Scan for the cell matching the given text and deliver its [x, y] coordinate at center. 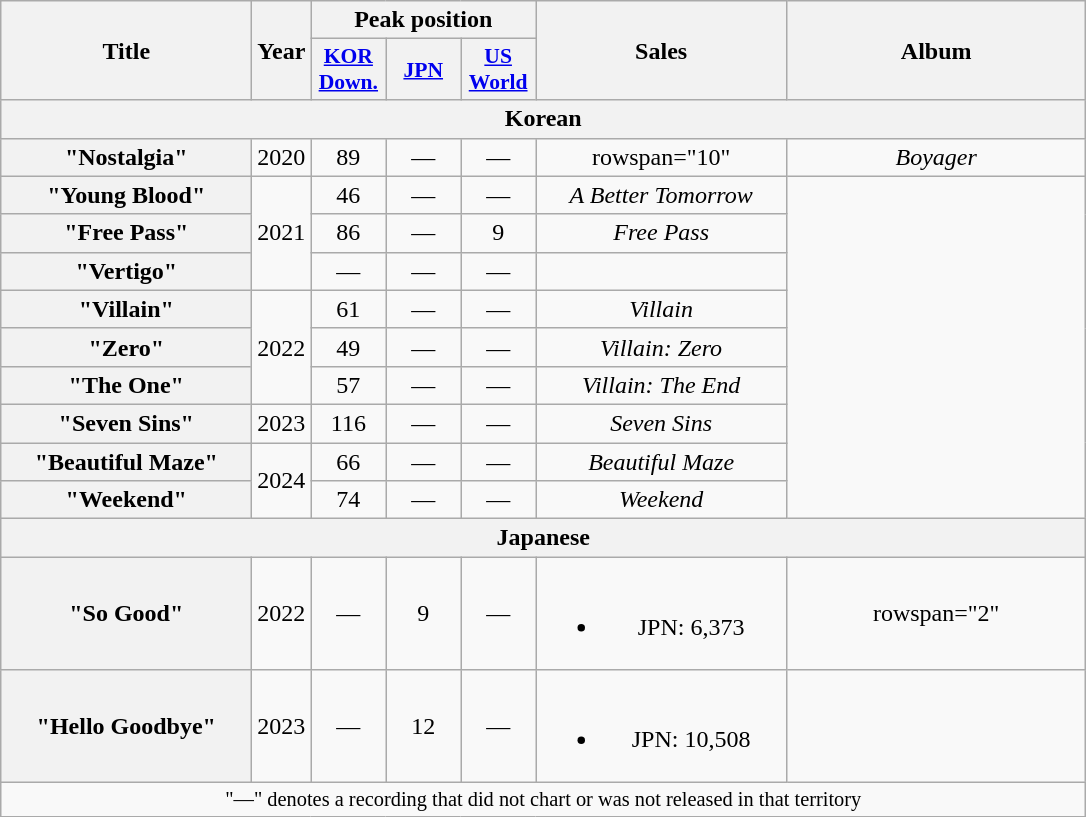
"Hello Goodbye" [126, 726]
61 [348, 309]
12 [424, 726]
Japanese [544, 538]
86 [348, 233]
"—" denotes a recording that did not chart or was not released in that territory [544, 800]
Seven Sins [662, 423]
"Villain" [126, 309]
"Seven Sins" [126, 423]
rowspan="10" [662, 157]
2020 [282, 157]
"Zero" [126, 347]
Album [936, 50]
2021 [282, 233]
JPN: 6,373 [662, 614]
49 [348, 347]
Year [282, 50]
116 [348, 423]
"So Good" [126, 614]
Peak position [424, 20]
"Beautiful Maze" [126, 461]
A Better Tomorrow [662, 195]
"Nostalgia" [126, 157]
Weekend [662, 500]
JPN [424, 70]
Title [126, 50]
Sales [662, 50]
Korean [544, 119]
Villain: Zero [662, 347]
"The One" [126, 385]
USWorld [498, 70]
"Young Blood" [126, 195]
46 [348, 195]
Boyager [936, 157]
Villain: The End [662, 385]
2024 [282, 480]
"Vertigo" [126, 271]
KORDown. [348, 70]
74 [348, 500]
57 [348, 385]
"Free Pass" [126, 233]
Villain [662, 309]
89 [348, 157]
Beautiful Maze [662, 461]
"Weekend" [126, 500]
rowspan="2" [936, 614]
JPN: 10,508 [662, 726]
Free Pass [662, 233]
66 [348, 461]
